Provide the (X, Y) coordinate of the cell's center where the given text is located.  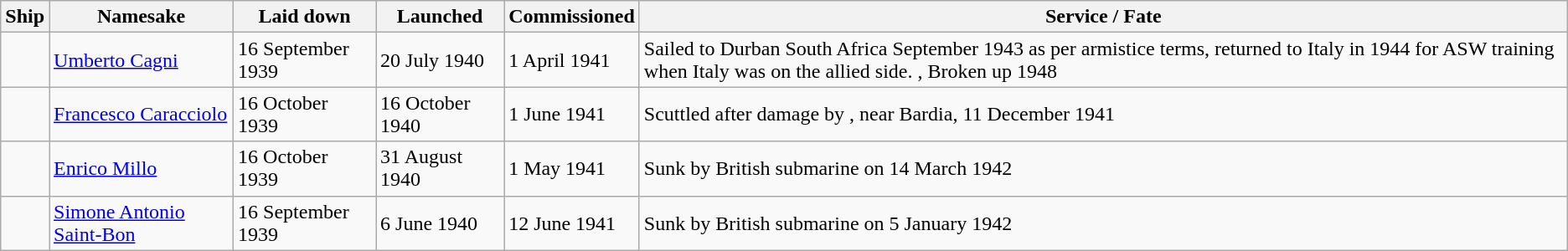
Ship (25, 17)
Namesake (142, 17)
6 June 1940 (441, 223)
Sunk by British submarine on 5 January 1942 (1103, 223)
12 June 1941 (572, 223)
31 August 1940 (441, 169)
1 May 1941 (572, 169)
Sunk by British submarine on 14 March 1942 (1103, 169)
Umberto Cagni (142, 60)
Scuttled after damage by , near Bardia, 11 December 1941 (1103, 114)
Laid down (305, 17)
Launched (441, 17)
20 July 1940 (441, 60)
Service / Fate (1103, 17)
1 April 1941 (572, 60)
Enrico Millo (142, 169)
Francesco Caracciolo (142, 114)
Simone Antonio Saint-Bon (142, 223)
16 October 1940 (441, 114)
1 June 1941 (572, 114)
Commissioned (572, 17)
